Output the (x, y) coordinate of the center of the cell containing the given text.  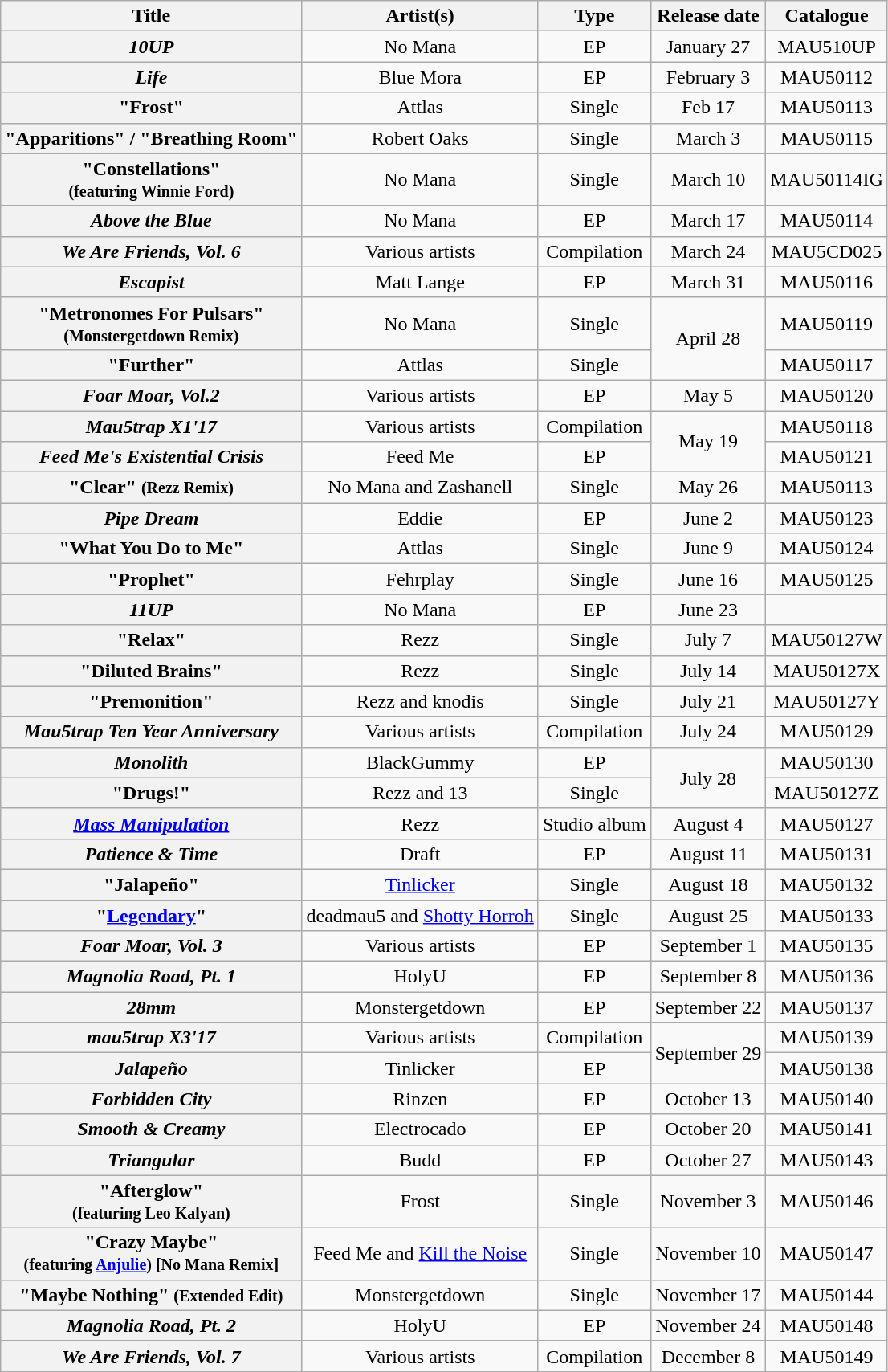
April 28 (708, 339)
March 24 (708, 251)
MAU50124 (827, 549)
MAU50140 (827, 1099)
Rinzen (420, 1099)
Monolith (151, 762)
December 8 (708, 1356)
October 20 (708, 1129)
Mass Manipulation (151, 823)
"Relax" (151, 640)
September 1 (708, 946)
August 4 (708, 823)
November 17 (708, 1295)
MAU50138 (827, 1068)
Matt Lange (420, 282)
Blue Mora (420, 77)
Above the Blue (151, 221)
Mau5trap X1'17 (151, 427)
October 27 (708, 1160)
"Premonition" (151, 701)
deadmau5 and Shotty Horroh (420, 915)
MAU50139 (827, 1038)
Feb 17 (708, 108)
January 27 (708, 47)
MAU50114 (827, 221)
November 24 (708, 1325)
August 11 (708, 854)
June 9 (708, 549)
"Frost" (151, 108)
MAU50123 (827, 518)
Catalogue (827, 16)
Studio album (594, 823)
March 3 (708, 138)
Type (594, 16)
"Afterglow"(featuring Leo Kalyan) (151, 1202)
May 5 (708, 395)
July 21 (708, 701)
Escapist (151, 282)
Pipe Dream (151, 518)
"Jalapeño" (151, 884)
MAU50117 (827, 365)
Forbidden City (151, 1099)
"Apparitions" / "Breathing Room" (151, 138)
MAU50144 (827, 1295)
May 19 (708, 442)
MAU50143 (827, 1160)
Foar Moar, Vol.2 (151, 395)
MAU5CD025 (827, 251)
"Constellations"(featuring Winnie Ford) (151, 180)
Jalapeño (151, 1068)
28mm (151, 1007)
"Maybe Nothing" (Extended Edit) (151, 1295)
Budd (420, 1160)
July 24 (708, 732)
Release date (708, 16)
MAU50127Y (827, 701)
June 16 (708, 579)
Life (151, 77)
MAU50115 (827, 138)
March 31 (708, 282)
July 28 (708, 778)
MAU50148 (827, 1325)
Feed Me and Kill the Noise (420, 1253)
No Mana and Zashanell (420, 488)
We Are Friends, Vol. 7 (151, 1356)
MAU510UP (827, 47)
July 7 (708, 640)
MAU50112 (827, 77)
June 23 (708, 610)
MAU50132 (827, 884)
MAU50127Z (827, 793)
March 17 (708, 221)
Rezz and knodis (420, 701)
Fehrplay (420, 579)
mau5trap X3'17 (151, 1038)
October 13 (708, 1099)
MAU50136 (827, 977)
MAU50114IG (827, 180)
"Legendary" (151, 915)
11UP (151, 610)
MAU50146 (827, 1202)
MAU50118 (827, 427)
Magnolia Road, Pt. 2 (151, 1325)
"Further" (151, 365)
Title (151, 16)
May 26 (708, 488)
MAU50135 (827, 946)
Mau5trap Ten Year Anniversary (151, 732)
MAU50120 (827, 395)
MAU50149 (827, 1356)
MAU50116 (827, 282)
Draft (420, 854)
"Crazy Maybe"(featuring Anjulie) [No Mana Remix] (151, 1253)
MAU50127W (827, 640)
MAU50119 (827, 323)
Smooth & Creamy (151, 1129)
Magnolia Road, Pt. 1 (151, 977)
"Clear" (Rezz Remix) (151, 488)
Feed Me's Existential Crisis (151, 457)
August 18 (708, 884)
September 29 (708, 1053)
Patience & Time (151, 854)
Robert Oaks (420, 138)
"Diluted Brains" (151, 671)
Frost (420, 1202)
Feed Me (420, 457)
We Are Friends, Vol. 6 (151, 251)
"What You Do to Me" (151, 549)
MAU50131 (827, 854)
"Metronomes For Pulsars"(Monstergetdown Remix) (151, 323)
"Drugs!" (151, 793)
"Prophet" (151, 579)
MAU50137 (827, 1007)
BlackGummy (420, 762)
MAU50127 (827, 823)
MAU50121 (827, 457)
MAU50129 (827, 732)
MAU50147 (827, 1253)
10UP (151, 47)
MAU50127X (827, 671)
September 8 (708, 977)
MAU50130 (827, 762)
Eddie (420, 518)
MAU50141 (827, 1129)
March 10 (708, 180)
MAU50125 (827, 579)
Triangular (151, 1160)
June 2 (708, 518)
November 3 (708, 1202)
Rezz and 13 (420, 793)
February 3 (708, 77)
August 25 (708, 915)
November 10 (708, 1253)
July 14 (708, 671)
Foar Moar, Vol. 3 (151, 946)
September 22 (708, 1007)
Electrocado (420, 1129)
Artist(s) (420, 16)
MAU50133 (827, 915)
